Output the [x, y] coordinate of the center of the cell containing the given text.  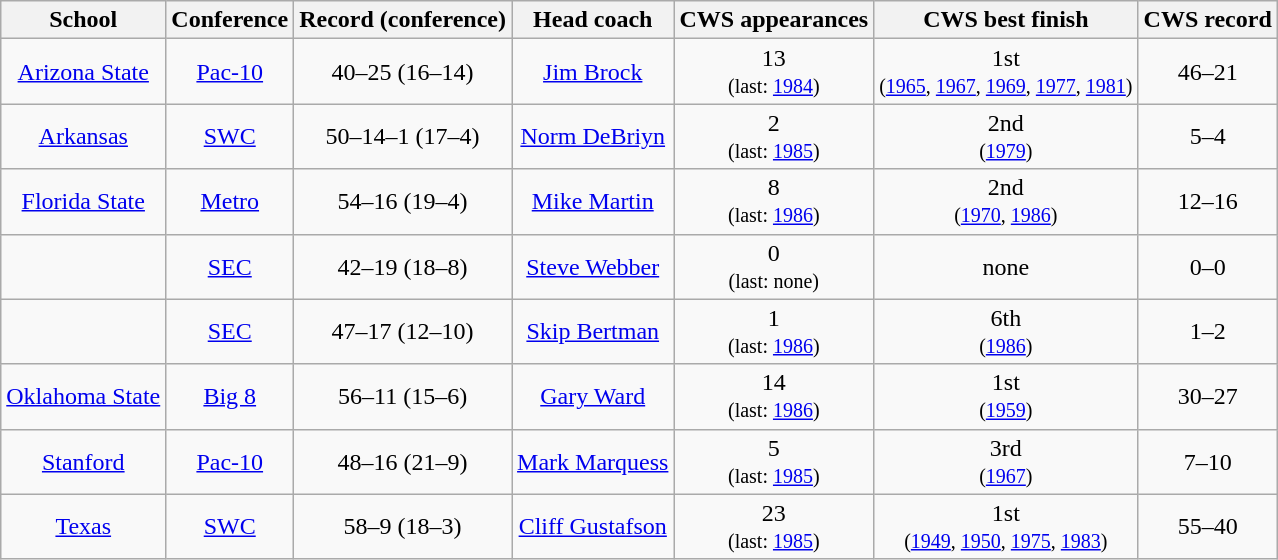
0–0 [1208, 266]
Mike Martin [593, 202]
Steve Webber [593, 266]
23(last: 1985) [774, 526]
1–2 [1208, 332]
2nd(1970, 1986) [1006, 202]
0(last: none) [774, 266]
Head coach [593, 20]
1st(1949, 1950, 1975, 1983) [1006, 526]
Skip Bertman [593, 332]
Jim Brock [593, 72]
Cliff Gustafson [593, 526]
7–10 [1208, 462]
Mark Marquess [593, 462]
Texas [84, 526]
5(last: 1985) [774, 462]
42–19 (18–8) [403, 266]
Oklahoma State [84, 396]
30–27 [1208, 396]
CWS appearances [774, 20]
56–11 (15–6) [403, 396]
8(last: 1986) [774, 202]
Record (conference) [403, 20]
1st(1959) [1006, 396]
3rd(1967) [1006, 462]
54–16 (19–4) [403, 202]
School [84, 20]
48–16 (21–9) [403, 462]
5–4 [1208, 136]
Norm DeBriyn [593, 136]
CWS record [1208, 20]
Conference [230, 20]
none [1006, 266]
Stanford [84, 462]
6th(1986) [1006, 332]
40–25 (16–14) [403, 72]
Arkansas [84, 136]
Arizona State [84, 72]
50–14–1 (17–4) [403, 136]
2nd(1979) [1006, 136]
12–16 [1208, 202]
Florida State [84, 202]
2(last: 1985) [774, 136]
Metro [230, 202]
1st(1965, 1967, 1969, 1977, 1981) [1006, 72]
Gary Ward [593, 396]
14(last: 1986) [774, 396]
CWS best finish [1006, 20]
55–40 [1208, 526]
1(last: 1986) [774, 332]
Big 8 [230, 396]
13(last: 1984) [774, 72]
58–9 (18–3) [403, 526]
46–21 [1208, 72]
47–17 (12–10) [403, 332]
